Locate the cell with the specified text and output its (x, y) center coordinate. 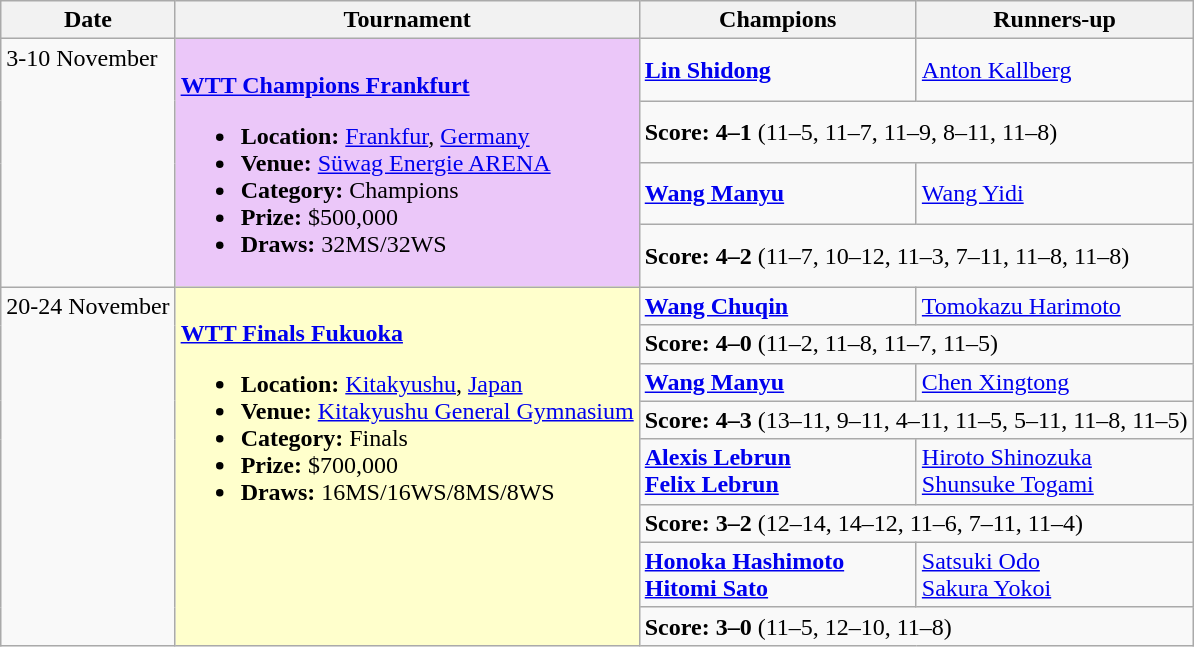
Hiroto Shinozuka Shunsuke Togami (1054, 472)
Runners-up (1054, 20)
Satsuki Odo Sakura Yokoi (1054, 574)
3-10 November (88, 163)
Score: 4–3 (13–11, 9–11, 4–11, 11–5, 5–11, 11–8, 11–5) (916, 420)
WTT Champions FrankfurtLocation: Frankfur, GermanyVenue: Süwag Energie ARENACategory: ChampionsPrize: $500,000Draws: 32MS/32WS (407, 163)
WTT Finals FukuokaLocation: Kitakyushu, JapanVenue: Kitakyushu General GymnasiumCategory: FinalsPrize: $700,000Draws: 16MS/16WS/8MS/8WS (407, 466)
Lin Shidong (778, 70)
20-24 November (88, 466)
Score: 4–0 (11–2, 11–8, 11–7, 11–5) (916, 344)
Wang Yidi (1054, 194)
Alexis Lebrun Felix Lebrun (778, 472)
Date (88, 20)
Score: 4–1 (11–5, 11–7, 11–9, 8–11, 11–8) (916, 132)
Wang Chuqin (778, 306)
Tomokazu Harimoto (1054, 306)
Anton Kallberg (1054, 70)
Champions (778, 20)
Score: 3–0 (11–5, 12–10, 11–8) (916, 626)
Tournament (407, 20)
Chen Xingtong (1054, 382)
Honoka Hashimoto Hitomi Sato (778, 574)
Score: 4–2 (11–7, 10–12, 11–3, 7–11, 11–8, 11–8) (916, 256)
Score: 3–2 (12–14, 14–12, 11–6, 7–11, 11–4) (916, 523)
